Return (x, y) of the center of cell containing provided text 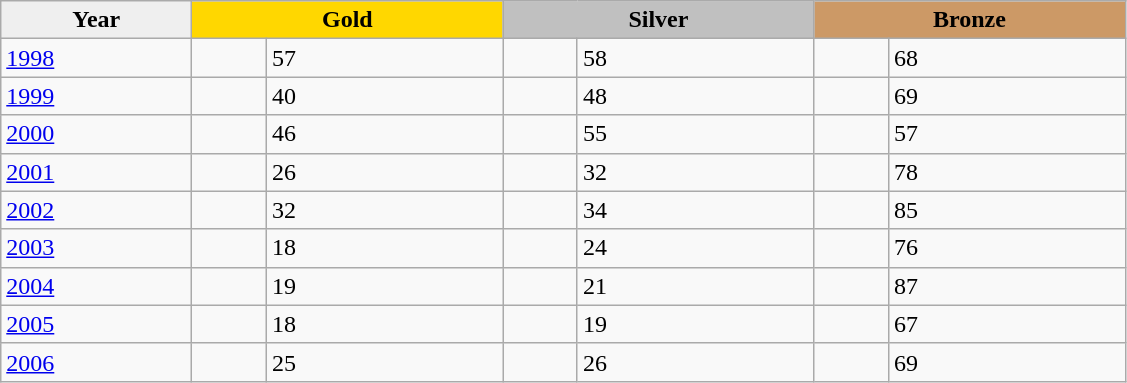
48 (695, 96)
2006 (96, 362)
24 (695, 248)
2000 (96, 134)
2004 (96, 286)
25 (384, 362)
2003 (96, 248)
40 (384, 96)
Year (96, 20)
Silver (658, 20)
85 (1007, 210)
58 (695, 58)
1998 (96, 58)
87 (1007, 286)
21 (695, 286)
Gold (348, 20)
78 (1007, 172)
2001 (96, 172)
76 (1007, 248)
1999 (96, 96)
67 (1007, 324)
46 (384, 134)
34 (695, 210)
55 (695, 134)
Bronze (970, 20)
2002 (96, 210)
2005 (96, 324)
68 (1007, 58)
